From the cell containing the given text, extract its center point as [x, y] coordinate. 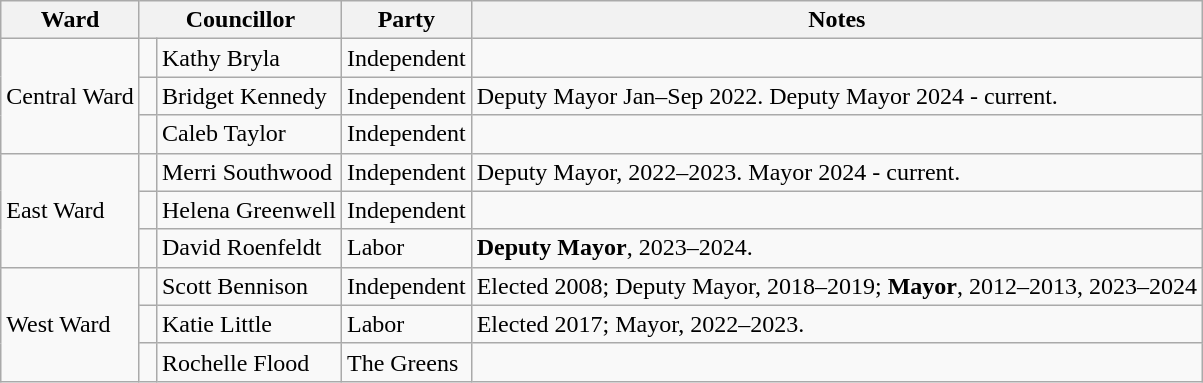
Kathy Bryla [248, 58]
Merri Southwood [248, 172]
Bridget Kennedy [248, 96]
Deputy Mayor, 2023–2024. [836, 248]
Katie Little [248, 324]
Elected 2017; Mayor, 2022–2023. [836, 324]
Caleb Taylor [248, 134]
Notes [836, 20]
Helena Greenwell [248, 210]
Elected 2008; Deputy Mayor, 2018–2019; Mayor, 2012–2013, 2023–2024 [836, 286]
Deputy Mayor, 2022–2023. Mayor 2024 - current. [836, 172]
The Greens [406, 362]
Party [406, 20]
Central Ward [70, 96]
Deputy Mayor Jan–Sep 2022. Deputy Mayor 2024 - current. [836, 96]
David Roenfeldt [248, 248]
Rochelle Flood [248, 362]
East Ward [70, 210]
Scott Bennison [248, 286]
West Ward [70, 324]
Councillor [240, 20]
Ward [70, 20]
